Identify which cell holds the provided text, then report its (x, y) central coordinate. 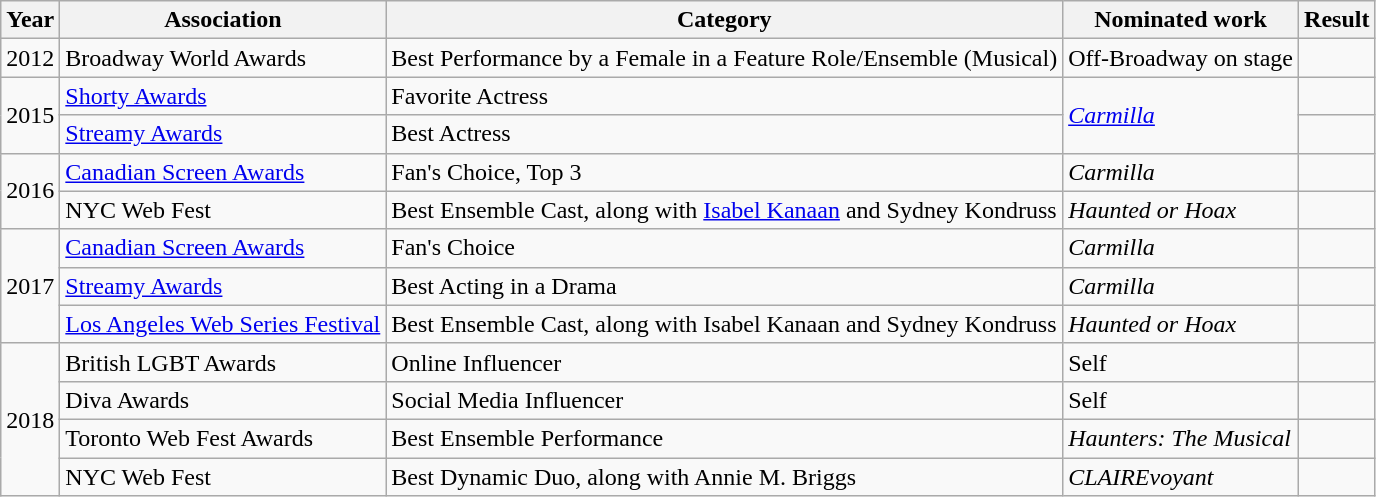
Diva Awards (223, 400)
Year (30, 20)
Best Acting in a Drama (724, 286)
Association (223, 20)
Online Influencer (724, 362)
British LGBT Awards (223, 362)
Best Performance by a Female in a Feature Role/Ensemble (Musical) (724, 58)
2015 (30, 115)
Best Actress (724, 134)
Haunters: The Musical (1181, 438)
Broadway World Awards (223, 58)
Fan's Choice, Top 3 (724, 172)
CLAIREvoyant (1181, 477)
Shorty Awards (223, 96)
Off-Broadway on stage (1181, 58)
2016 (30, 191)
2017 (30, 286)
Category (724, 20)
Nominated work (1181, 20)
Favorite Actress (724, 96)
Best Dynamic Duo, along with Annie M. Briggs (724, 477)
Result (1337, 20)
Fan's Choice (724, 248)
2012 (30, 58)
Social Media Influencer (724, 400)
2018 (30, 419)
Los Angeles Web Series Festival (223, 324)
Best Ensemble Performance (724, 438)
Toronto Web Fest Awards (223, 438)
